Search for the cell housing the specified text and yield its [X, Y] center coordinate. 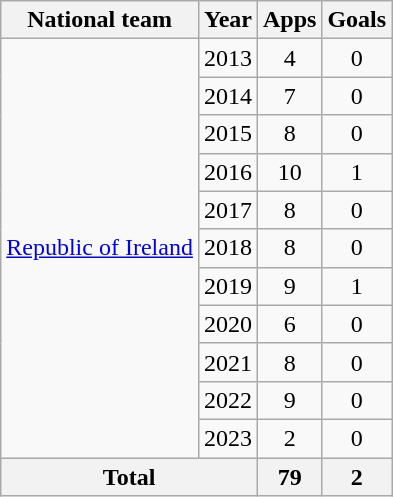
4 [289, 58]
6 [289, 324]
2020 [228, 324]
2013 [228, 58]
Apps [289, 20]
2018 [228, 248]
2017 [228, 210]
Republic of Ireland [100, 248]
2014 [228, 96]
10 [289, 172]
Goals [357, 20]
79 [289, 477]
National team [100, 20]
2022 [228, 400]
Year [228, 20]
Total [130, 477]
2023 [228, 438]
2016 [228, 172]
2019 [228, 286]
2021 [228, 362]
7 [289, 96]
2015 [228, 134]
